For the text-containing cell, return its midpoint in (X, Y) coordinate format. 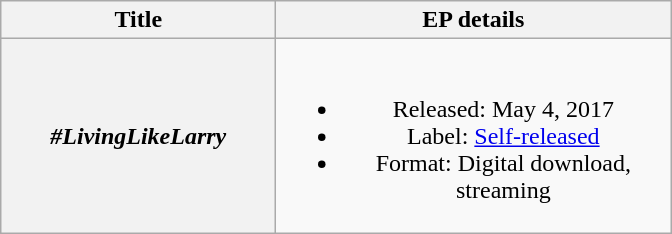
Released: May 4, 2017Label: Self-releasedFormat: Digital download, streaming (474, 136)
#LivingLikeLarry (138, 136)
Title (138, 20)
EP details (474, 20)
